Scan for the cell matching the given text and deliver its (X, Y) coordinate at center. 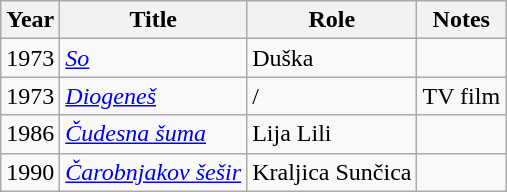
Notes (462, 20)
Lija Lili (332, 134)
Role (332, 20)
Title (154, 20)
Čudesna šuma (154, 134)
Duška (332, 58)
/ (332, 96)
1986 (30, 134)
TV film (462, 96)
Kraljica Sunčica (332, 172)
Year (30, 20)
Čarobnjakov šešir (154, 172)
1990 (30, 172)
So (154, 58)
Diogeneš (154, 96)
